Scan for the cell matching the given text and deliver its [X, Y] coordinate at center. 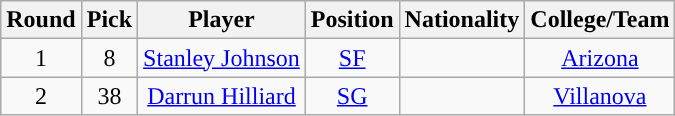
Nationality [462, 20]
SF [352, 58]
Player [222, 20]
Stanley Johnson [222, 58]
2 [41, 96]
38 [109, 96]
1 [41, 58]
8 [109, 58]
SG [352, 96]
Villanova [600, 96]
Round [41, 20]
Arizona [600, 58]
Darrun Hilliard [222, 96]
Position [352, 20]
College/Team [600, 20]
Pick [109, 20]
